Capture the cell that displays the provided text and extract its (X, Y) central coordinate. 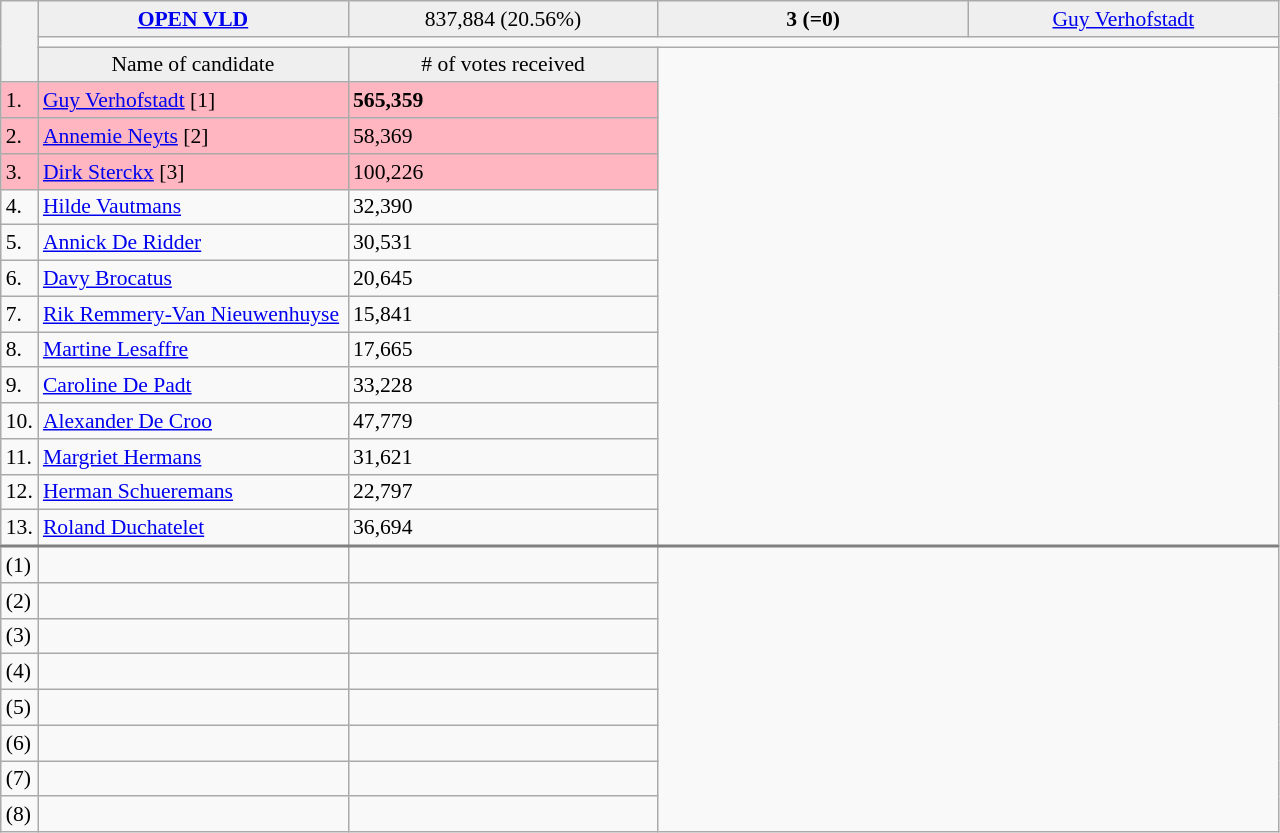
4. (20, 207)
100,226 (503, 172)
Guy Verhofstadt (1123, 19)
13. (20, 528)
Annemie Neyts [2] (193, 136)
11. (20, 457)
30,531 (503, 243)
Guy Verhofstadt [1] (193, 101)
6. (20, 279)
(7) (20, 779)
Dirk Sterckx [3] (193, 172)
Roland Duchatelet (193, 528)
(1) (20, 564)
17,665 (503, 350)
Annick De Ridder (193, 243)
(2) (20, 601)
(3) (20, 636)
20,645 (503, 279)
2. (20, 136)
# of votes received (503, 65)
Name of candidate (193, 65)
5. (20, 243)
Herman Schueremans (193, 492)
31,621 (503, 457)
33,228 (503, 386)
(6) (20, 743)
OPEN VLD (193, 19)
9. (20, 386)
12. (20, 492)
(5) (20, 708)
Davy Brocatus (193, 279)
Alexander De Croo (193, 421)
Margriet Hermans (193, 457)
3. (20, 172)
1. (20, 101)
Hilde Vautmans (193, 207)
837,884 (20.56%) (503, 19)
10. (20, 421)
47,779 (503, 421)
3 (=0) (813, 19)
8. (20, 350)
Caroline De Padt (193, 386)
32,390 (503, 207)
36,694 (503, 528)
(8) (20, 815)
(4) (20, 672)
22,797 (503, 492)
7. (20, 314)
58,369 (503, 136)
Martine Lesaffre (193, 350)
565,359 (503, 101)
15,841 (503, 314)
Rik Remmery-Van Nieuwenhuyse (193, 314)
